Identify which cell holds the provided text, then report its (X, Y) central coordinate. 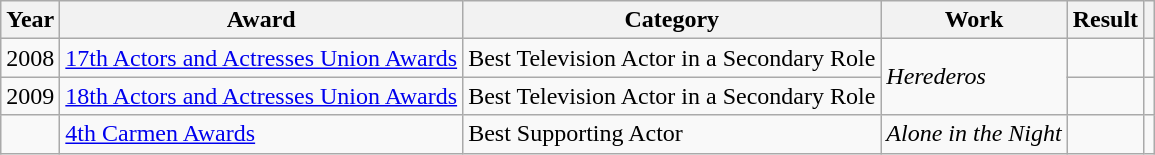
Herederos (974, 77)
Award (262, 20)
Work (974, 20)
Alone in the Night (974, 134)
Year (30, 20)
Best Supporting Actor (672, 134)
4th Carmen Awards (262, 134)
Category (672, 20)
17th Actors and Actresses Union Awards (262, 58)
18th Actors and Actresses Union Awards (262, 96)
2009 (30, 96)
Result (1105, 20)
2008 (30, 58)
